Provide the (x, y) coordinate of the cell's center where the given text is located.  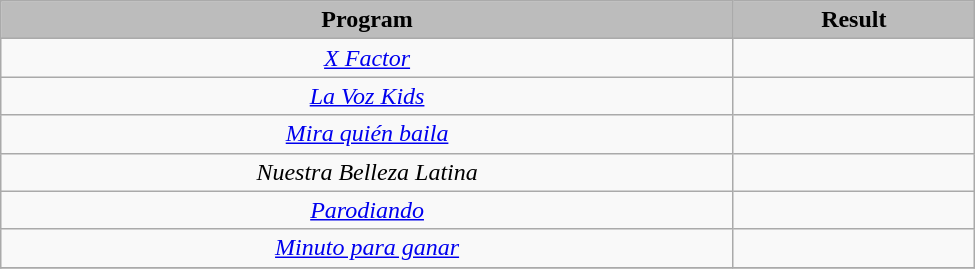
Program (368, 20)
Mira quién baila (368, 134)
La Voz Kids (368, 96)
X Factor (368, 58)
Parodiando (368, 210)
Nuestra Belleza Latina (368, 172)
Result (854, 20)
Minuto para ganar (368, 248)
